Provide the [X, Y] coordinate of the cell's center where the given text is located.  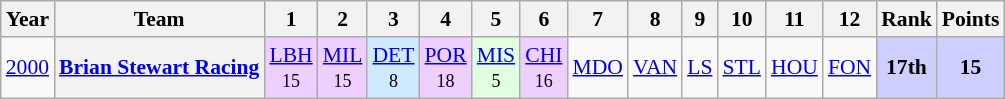
2000 [28, 68]
7 [598, 19]
Year [28, 19]
9 [700, 19]
Points [971, 19]
DET8 [393, 68]
MIS5 [496, 68]
12 [850, 19]
2 [343, 19]
4 [446, 19]
Brian Stewart Racing [159, 68]
3 [393, 19]
STL [742, 68]
Team [159, 19]
5 [496, 19]
MIL15 [343, 68]
HOU [794, 68]
CHI16 [544, 68]
VAN [655, 68]
POR18 [446, 68]
1 [290, 19]
17th [906, 68]
11 [794, 19]
10 [742, 19]
15 [971, 68]
MDO [598, 68]
6 [544, 19]
FON [850, 68]
LS [700, 68]
LBH15 [290, 68]
Rank [906, 19]
8 [655, 19]
